Scan for the cell matching the given text and deliver its [x, y] coordinate at center. 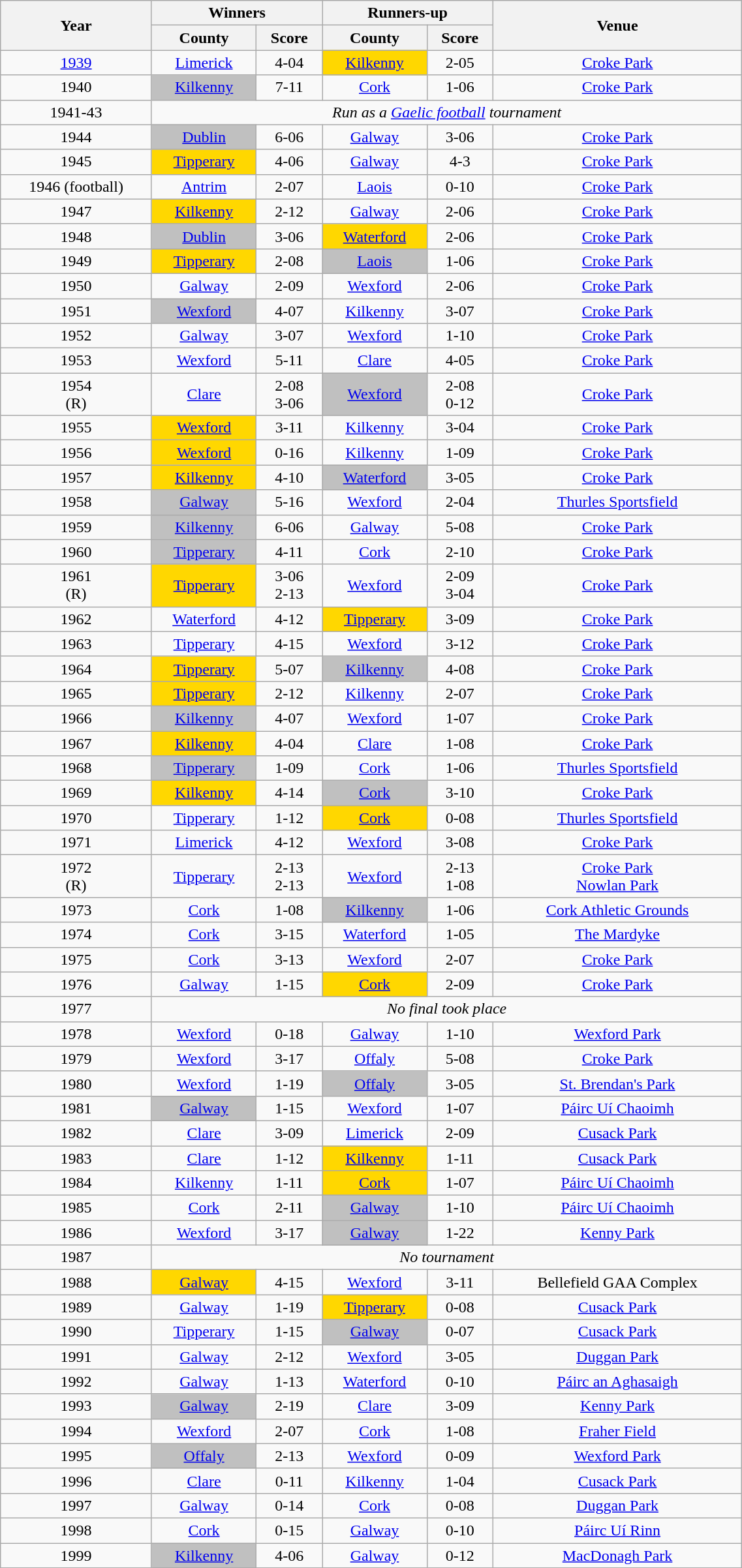
5-16 [290, 502]
1941-43 [76, 112]
1957 [76, 477]
2-08 [290, 261]
1970 [76, 818]
1979 [76, 1059]
1945 [76, 162]
Páirc Uí Rinn [617, 1530]
1966 [76, 718]
Páirc an Aghasaigh [617, 1381]
3-12 [459, 644]
1939 [76, 63]
1993 [76, 1406]
2-10 [459, 552]
2-132-13 [290, 877]
1986 [76, 1233]
1952 [76, 336]
1-05 [459, 935]
4-08 [459, 669]
MacDonagh Park [617, 1556]
St. Brendan's Park [617, 1083]
1962 [76, 619]
3-10 [459, 793]
1996 [76, 1481]
0-07 [459, 1332]
1975 [76, 959]
1987 [76, 1258]
1980 [76, 1083]
1992 [76, 1381]
1958 [76, 502]
3-15 [290, 935]
1972(R) [76, 877]
1963 [76, 644]
1969 [76, 793]
Runners-up [407, 13]
1997 [76, 1505]
1983 [76, 1158]
Bellefield GAA Complex [617, 1282]
2-19 [290, 1406]
1-13 [290, 1381]
2-131-08 [459, 877]
1985 [76, 1208]
1989 [76, 1307]
2-05 [459, 63]
0-11 [290, 1481]
0-15 [290, 1530]
1944 [76, 137]
4-14 [290, 793]
Croke ParkNowlan Park [617, 877]
1949 [76, 261]
1959 [76, 527]
Year [76, 25]
No tournament [446, 1258]
1978 [76, 1034]
1990 [76, 1332]
4-10 [290, 477]
2-13 [290, 1456]
1991 [76, 1357]
1998 [76, 1530]
1968 [76, 768]
1951 [76, 311]
2-083-06 [290, 394]
0-16 [290, 453]
4-11 [290, 552]
1950 [76, 286]
1-22 [459, 1233]
5-11 [290, 361]
1956 [76, 453]
1965 [76, 693]
0-14 [290, 1505]
1973 [76, 910]
1977 [76, 1009]
The Mardyke [617, 935]
3-13 [290, 959]
1954(R) [76, 394]
4-05 [459, 361]
Venue [617, 25]
1999 [76, 1556]
1-04 [459, 1481]
2-080-12 [459, 394]
0-12 [459, 1556]
1971 [76, 843]
1948 [76, 236]
1964 [76, 669]
1976 [76, 984]
4-3 [459, 162]
2-11 [290, 1208]
1995 [76, 1456]
1947 [76, 211]
Fraher Field [617, 1431]
0-09 [459, 1456]
7-11 [290, 87]
1961(R) [76, 586]
0-18 [290, 1034]
1940 [76, 87]
1981 [76, 1108]
2-093-04 [459, 586]
2-04 [459, 502]
1946 (football) [76, 187]
1953 [76, 361]
1984 [76, 1183]
1967 [76, 743]
3-04 [459, 428]
1994 [76, 1431]
Run as a Gaelic football tournament [446, 112]
1974 [76, 935]
3-08 [459, 843]
Cork Athletic Grounds [617, 910]
1960 [76, 552]
1988 [76, 1282]
3-062-13 [290, 586]
Winners [236, 13]
5-07 [290, 669]
Antrim [204, 187]
1955 [76, 428]
No final took place [446, 1009]
1982 [76, 1133]
